Extract the [x, y] coordinate from the center of the cell holding the provided text.  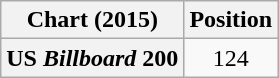
US Billboard 200 [92, 58]
Chart (2015) [92, 20]
124 [231, 58]
Position [231, 20]
